Determine the (X, Y) coordinate at the center of the cell enclosing the given text.  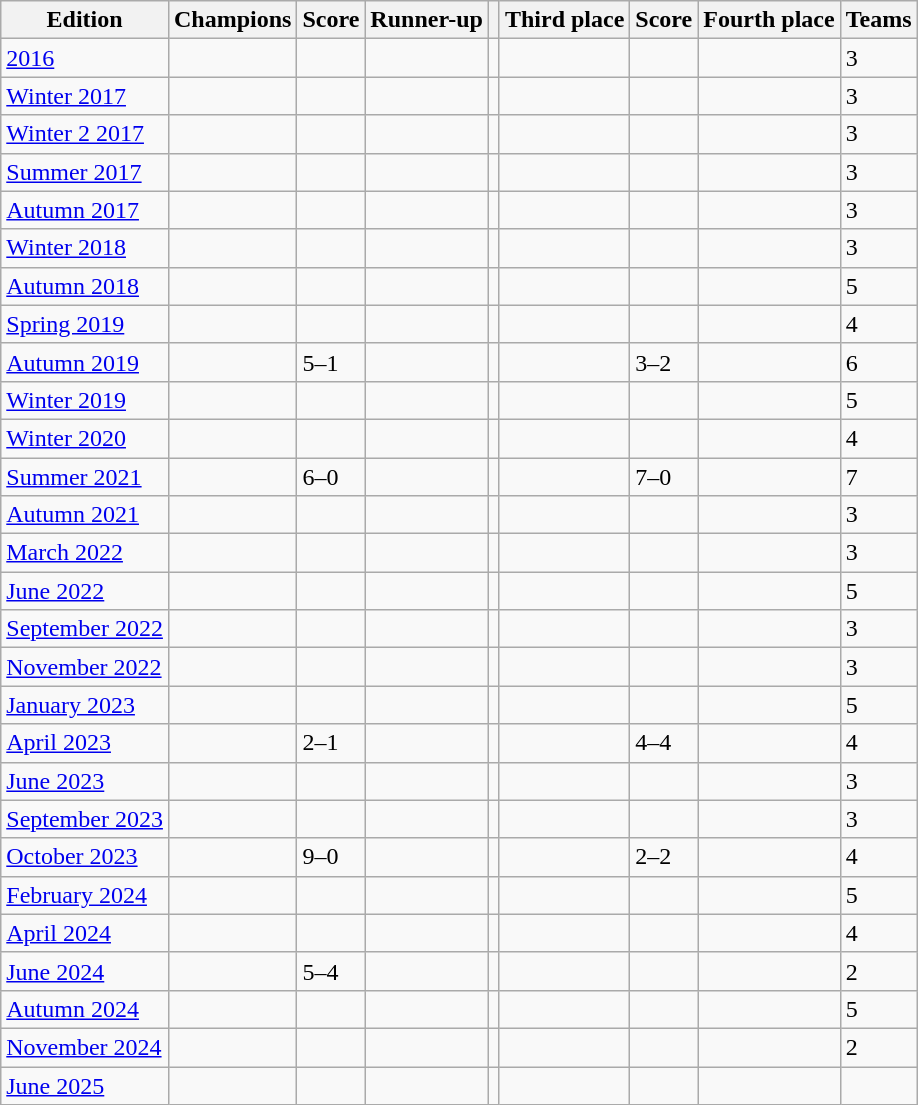
November 2024 (85, 1047)
4–4 (664, 743)
June 2024 (85, 971)
Winter 2019 (85, 400)
January 2023 (85, 705)
2–2 (664, 857)
7–0 (664, 477)
September 2023 (85, 819)
October 2023 (85, 857)
Winter 2020 (85, 438)
Runner-up (427, 20)
March 2022 (85, 553)
November 2022 (85, 667)
Edition (85, 20)
Teams (878, 20)
Autumn 2017 (85, 210)
6 (878, 362)
Spring 2019 (85, 324)
Autumn 2018 (85, 286)
September 2022 (85, 629)
7 (878, 477)
June 2023 (85, 781)
February 2024 (85, 895)
5–4 (331, 971)
Autumn 2021 (85, 515)
Winter 2018 (85, 248)
June 2022 (85, 591)
Autumn 2019 (85, 362)
3–2 (664, 362)
5–1 (331, 362)
Autumn 2024 (85, 1009)
Champions (232, 20)
Fourth place (769, 20)
2016 (85, 58)
Winter 2017 (85, 96)
9–0 (331, 857)
Summer 2021 (85, 477)
April 2024 (85, 933)
2–1 (331, 743)
April 2023 (85, 743)
Third place (564, 20)
June 2025 (85, 1085)
6–0 (331, 477)
Summer 2017 (85, 172)
Winter 2 2017 (85, 134)
